Identify which cell holds the provided text, then report its (x, y) central coordinate. 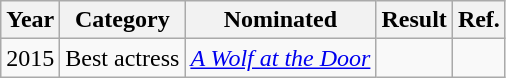
Ref. (478, 20)
A Wolf at the Door (280, 58)
2015 (30, 58)
Nominated (280, 20)
Year (30, 20)
Result (414, 20)
Best actress (122, 58)
Category (122, 20)
